Return the (X, Y) coordinate for the center point of the cell that contains the specified text.  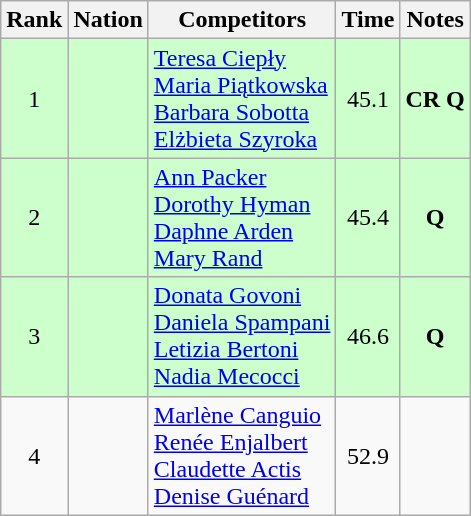
Teresa CiepłyMaria PiątkowskaBarbara SobottaElżbieta Szyroka (242, 98)
46.6 (368, 336)
45.1 (368, 98)
52.9 (368, 456)
45.4 (368, 218)
Rank (34, 20)
Ann PackerDorothy HymanDaphne ArdenMary Rand (242, 218)
Notes (435, 20)
Competitors (242, 20)
CR Q (435, 98)
2 (34, 218)
Donata GovoniDaniela SpampaniLetizia BertoniNadia Mecocci (242, 336)
1 (34, 98)
Time (368, 20)
Nation (108, 20)
4 (34, 456)
Marlène CanguioRenée EnjalbertClaudette ActisDenise Guénard (242, 456)
3 (34, 336)
